Return the (x, y) coordinate for the center point of the cell that contains the specified text.  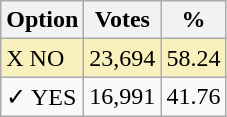
16,991 (122, 97)
Option (42, 20)
58.24 (194, 58)
41.76 (194, 97)
X NO (42, 58)
23,694 (122, 58)
Votes (122, 20)
✓ YES (42, 97)
% (194, 20)
